Scan for the cell matching the given text and deliver its (X, Y) coordinate at center. 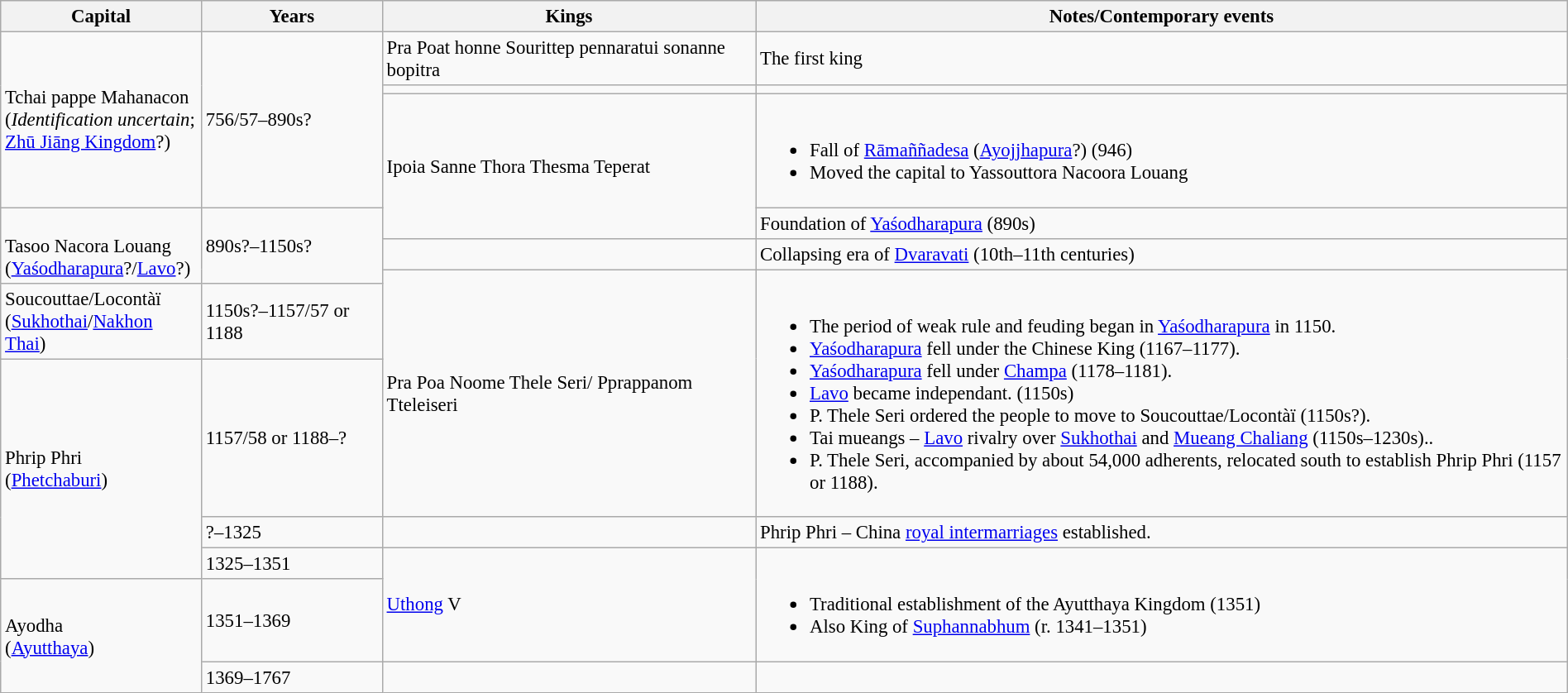
Uthong V (569, 605)
The first king (1162, 60)
Ipoia Sanne Thora Thesma Teperat (569, 167)
1150s?–1157/57 or 1188 (293, 321)
Pra Poat honne Sourittep pennaratui sonanne bopitra (569, 60)
Tchai pappe Mahanacon(Identification uncertain;Zhū Jiāng Kingdom?) (101, 120)
Foundation of Yaśodharapura (890s) (1162, 223)
Phrip Phri – China royal intermarriages established. (1162, 533)
Capital (101, 17)
756/57–890s? (293, 120)
Traditional establishment of the Ayutthaya Kingdom (1351)Also King of Suphannabhum (r. 1341–1351) (1162, 605)
1325–1351 (293, 564)
?–1325 (293, 533)
890s?–1150s? (293, 246)
Phrip Phri(Phetchaburi) (101, 469)
Soucouttae/Locontàï(Sukhothai/Nakhon Thai) (101, 321)
1369–1767 (293, 677)
Notes/Contemporary events (1162, 17)
Pra Poa Noome Thele Seri/ Pprappanom Tteleiseri (569, 394)
Kings (569, 17)
1351–1369 (293, 620)
Collapsing era of Dvaravati (10th–11th centuries) (1162, 254)
1157/58 or 1188–? (293, 438)
Ayodha(Ayutthaya) (101, 635)
Years (293, 17)
Tasoo Nacora Louang(Yaśodharapura?/Lavo?) (101, 246)
Fall of Rāmaññadesa (Ayojjhapura?) (946)Moved the capital to Yassouttora Nacoora Louang (1162, 151)
